Extract the [X, Y] coordinate from the center of the cell holding the provided text.  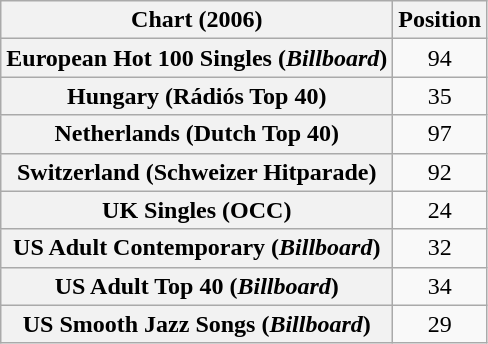
US Smooth Jazz Songs (Billboard) [197, 324]
Netherlands (Dutch Top 40) [197, 134]
29 [440, 324]
24 [440, 210]
97 [440, 134]
35 [440, 96]
Chart (2006) [197, 20]
Hungary (Rádiós Top 40) [197, 96]
US Adult Contemporary (Billboard) [197, 248]
32 [440, 248]
UK Singles (OCC) [197, 210]
94 [440, 58]
Switzerland (Schweizer Hitparade) [197, 172]
Position [440, 20]
US Adult Top 40 (Billboard) [197, 286]
92 [440, 172]
European Hot 100 Singles (Billboard) [197, 58]
34 [440, 286]
